Provide the (X, Y) coordinate of the cell's center where the given text is located.  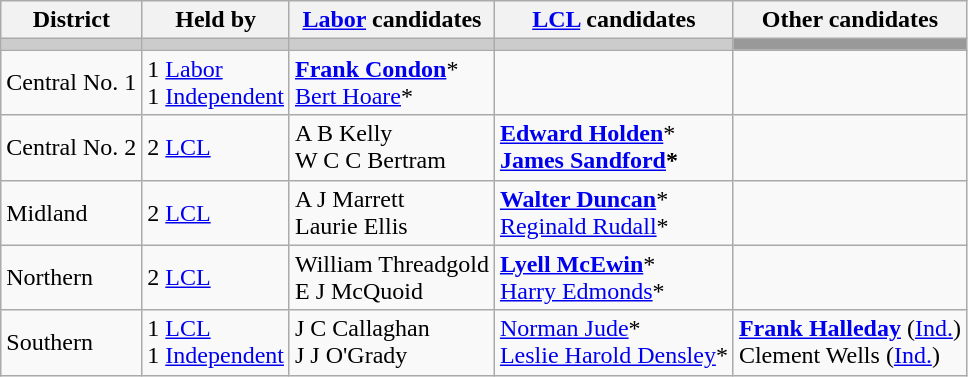
A B Kelly W C C Bertram (392, 148)
Edward Holden* James Sandford* (614, 148)
Central No. 1 (72, 82)
J C Callaghan J J O'Grady (392, 342)
Lyell McEwin* Harry Edmonds* (614, 278)
Southern (72, 342)
Frank Condon* Bert Hoare* (392, 82)
1 LCL 1 Independent (216, 342)
LCL candidates (614, 20)
Midland (72, 212)
Norman Jude* Leslie Harold Densley* (614, 342)
Central No. 2 (72, 148)
William Threadgold E J McQuoid (392, 278)
Labor candidates (392, 20)
A J Marrett Laurie Ellis (392, 212)
Frank Halleday (Ind.) Clement Wells (Ind.) (850, 342)
Walter Duncan* Reginald Rudall* (614, 212)
Other candidates (850, 20)
1 Labor 1 Independent (216, 82)
Northern (72, 278)
District (72, 20)
Held by (216, 20)
